Output the (X, Y) coordinate of the center of the cell containing the given text.  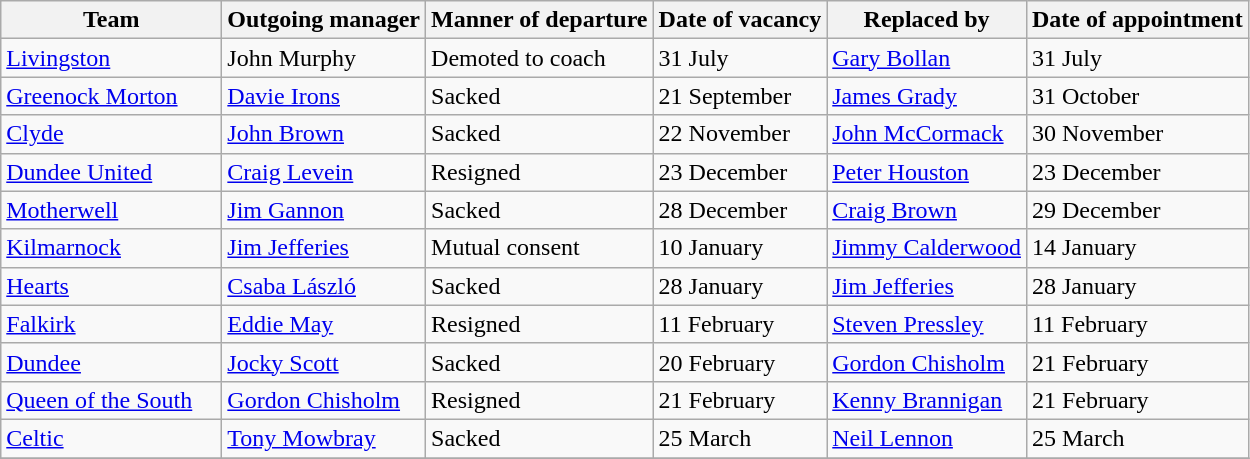
Eddie May (324, 324)
21 September (740, 96)
Greenock Morton (112, 96)
Falkirk (112, 324)
Kenny Brannigan (927, 400)
10 January (740, 248)
22 November (740, 134)
29 December (1137, 210)
Peter Houston (927, 172)
Csaba László (324, 286)
Manner of departure (540, 20)
14 January (1137, 248)
Tony Mowbray (324, 438)
Steven Pressley (927, 324)
Clyde (112, 134)
Date of vacancy (740, 20)
Dundee United (112, 172)
Craig Brown (927, 210)
31 October (1137, 96)
28 December (740, 210)
Celtic (112, 438)
Outgoing manager (324, 20)
Dundee (112, 362)
John Brown (324, 134)
Team (112, 20)
Livingston (112, 58)
John McCormack (927, 134)
Demoted to coach (540, 58)
Replaced by (927, 20)
Jimmy Calderwood (927, 248)
Gary Bollan (927, 58)
Queen of the South (112, 400)
James Grady (927, 96)
Davie Irons (324, 96)
Neil Lennon (927, 438)
Jocky Scott (324, 362)
Kilmarnock (112, 248)
John Murphy (324, 58)
Hearts (112, 286)
Craig Levein (324, 172)
Motherwell (112, 210)
20 February (740, 362)
30 November (1137, 134)
Date of appointment (1137, 20)
Jim Gannon (324, 210)
Mutual consent (540, 248)
